Scan for the cell matching the given text and deliver its [X, Y] coordinate at center. 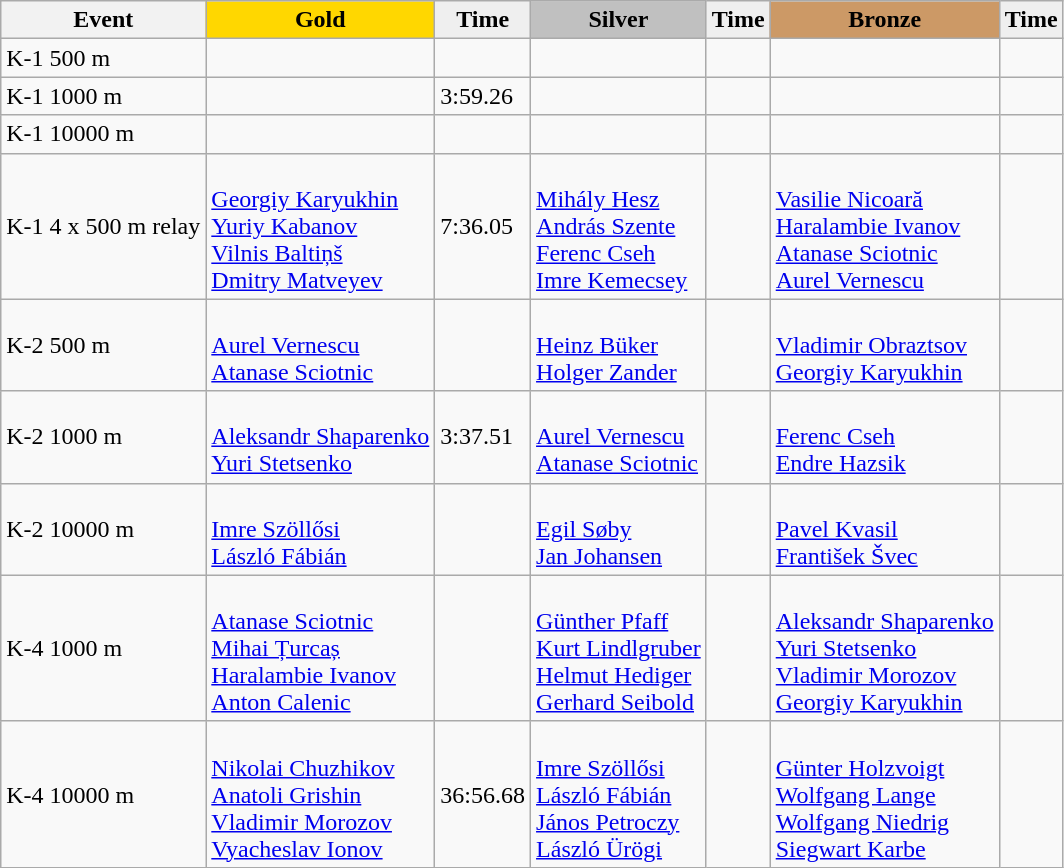
K-4 10000 m [104, 794]
K-4 1000 m [104, 648]
Vasilie NicoarăHaralambie IvanovAtanase SciotnicAurel Vernescu [884, 226]
Imre SzöllősiLászló FábiánJános PetroczyLászló Ürögi [619, 794]
Event [104, 20]
Ferenc CsehEndre Hazsik [884, 437]
K-1 500 m [104, 58]
K-1 10000 m [104, 134]
Mihály HeszAndrás SzenteFerenc CsehImre Kemecsey [619, 226]
7:36.05 [483, 226]
K-1 4 x 500 m relay [104, 226]
Gold [320, 20]
Atanase SciotnicMihai ȚurcașHaralambie IvanovAnton Calenic [320, 648]
Günther PfaffKurt LindlgruberHelmut HedigerGerhard Seibold [619, 648]
K-1 1000 m [104, 96]
Pavel KvasilFrantišek Švec [884, 529]
3:37.51 [483, 437]
36:56.68 [483, 794]
K-2 1000 m [104, 437]
Günter HolzvoigtWolfgang LangeWolfgang NiedrigSiegwart Karbe [884, 794]
Imre SzöllősiLászló Fábián [320, 529]
Aleksandr ShaparenkoYuri Stetsenko [320, 437]
Nikolai ChuzhikovAnatoli GrishinVladimir MorozovVyacheslav Ionov [320, 794]
Vladimir ObraztsovGeorgiy Karyukhin [884, 345]
K-2 10000 m [104, 529]
K-2 500 m [104, 345]
Heinz BükerHolger Zander [619, 345]
Egil SøbyJan Johansen [619, 529]
Aleksandr ShaparenkoYuri StetsenkoVladimir MorozovGeorgiy Karyukhin [884, 648]
Georgiy KaryukhinYuriy KabanovVilnis BaltiņšDmitry Matveyev [320, 226]
3:59.26 [483, 96]
Bronze [884, 20]
Silver [619, 20]
